Search for the cell housing the specified text and yield its [x, y] center coordinate. 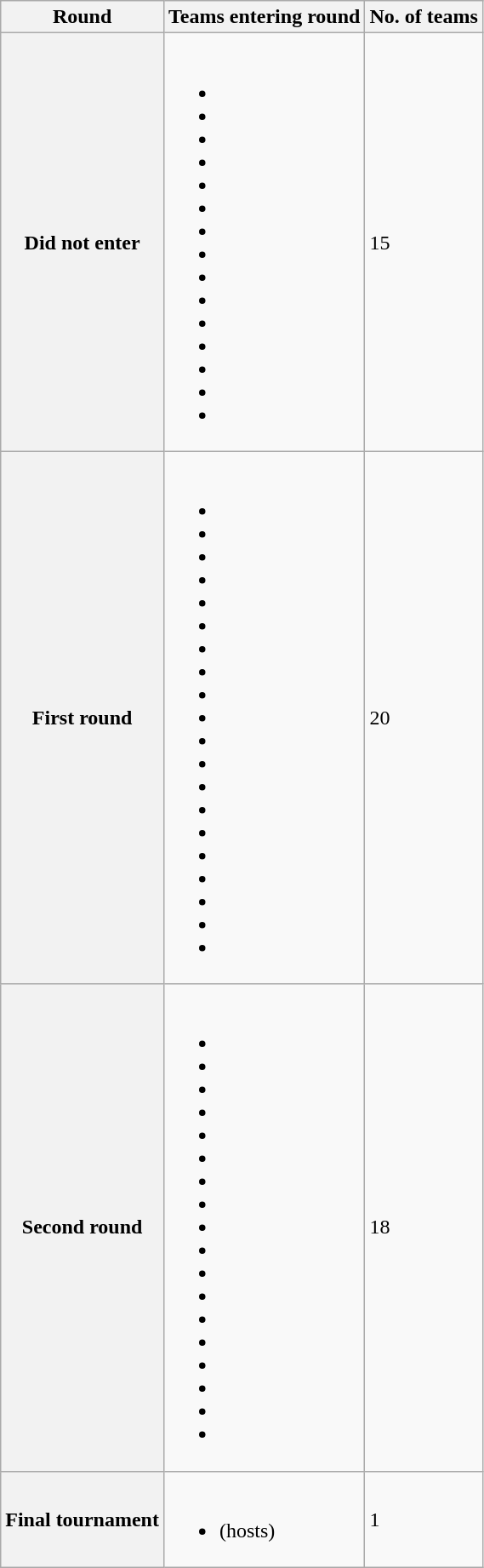
20 [424, 718]
Final tournament [83, 1519]
18 [424, 1228]
Did not enter [83, 242]
Round [83, 17]
Teams entering round [264, 17]
(hosts) [264, 1519]
First round [83, 718]
15 [424, 242]
1 [424, 1519]
No. of teams [424, 17]
Second round [83, 1228]
